Capture the cell that displays the provided text and extract its (x, y) central coordinate. 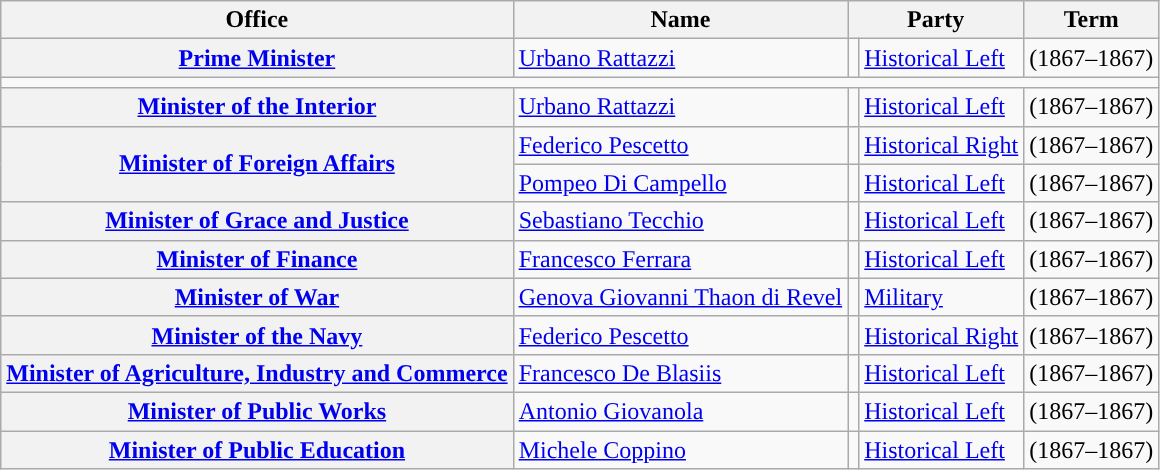
Prime Minister (257, 58)
Sebastiano Tecchio (680, 221)
Minister of the Navy (257, 335)
Office (257, 20)
Minister of War (257, 297)
Military (942, 297)
Michele Coppino (680, 449)
Genova Giovanni Thaon di Revel (680, 297)
Francesco De Blasiis (680, 373)
Party (936, 20)
Antonio Giovanola (680, 411)
Minister of Public Education (257, 449)
Minister of the Interior (257, 107)
Name (680, 20)
Minister of Grace and Justice (257, 221)
Minister of Foreign Affairs (257, 164)
Minister of Agriculture, Industry and Commerce (257, 373)
Pompeo Di Campello (680, 183)
Term (1092, 20)
Minister of Finance (257, 259)
Minister of Public Works (257, 411)
Francesco Ferrara (680, 259)
